Detect which cell encompasses the target text, then output its [X, Y] center coordinate. 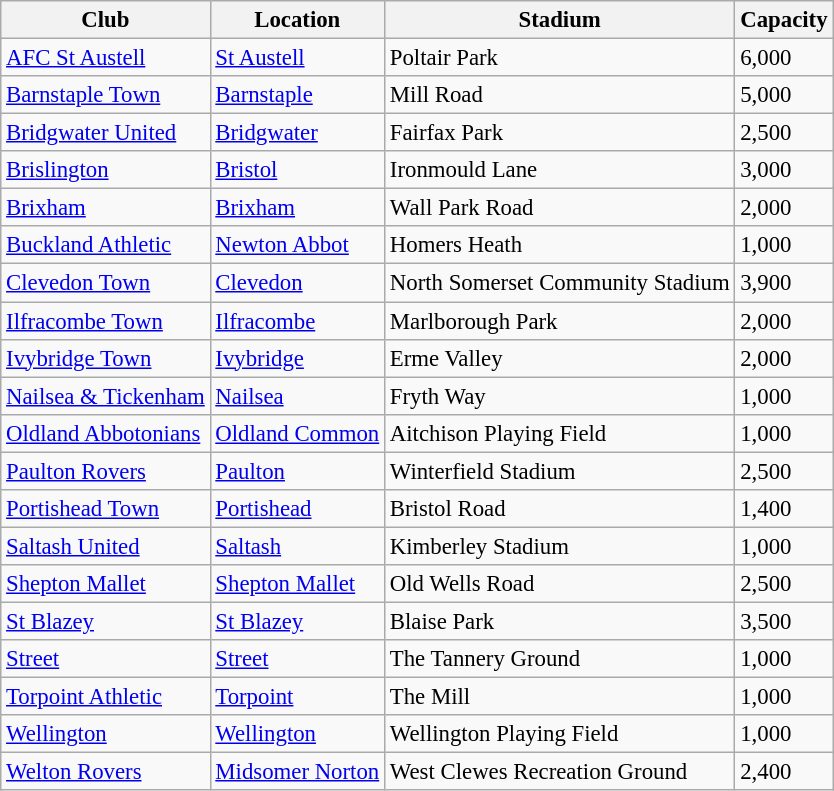
Ivybridge [297, 358]
St Austell [297, 58]
Mill Road [560, 95]
Paulton Rovers [106, 471]
1,400 [784, 509]
Clevedon [297, 283]
Barnstaple Town [106, 95]
Ironmould Lane [560, 170]
2,400 [784, 772]
Bristol [297, 170]
Paulton [297, 471]
Barnstaple [297, 95]
Old Wells Road [560, 584]
Winterfield Stadium [560, 471]
Capacity [784, 20]
Torpoint Athletic [106, 697]
6,000 [784, 58]
Wall Park Road [560, 208]
Saltash [297, 546]
Clevedon Town [106, 283]
Midsomer Norton [297, 772]
West Clewes Recreation Ground [560, 772]
Wellington Playing Field [560, 734]
Blaise Park [560, 621]
Homers Heath [560, 245]
Oldland Common [297, 433]
Bridgwater United [106, 133]
3,900 [784, 283]
Ilfracombe [297, 321]
Fairfax Park [560, 133]
Fryth Way [560, 396]
Newton Abbot [297, 245]
Torpoint [297, 697]
Buckland Athletic [106, 245]
AFC St Austell [106, 58]
Kimberley Stadium [560, 546]
Nailsea & Tickenham [106, 396]
Aitchison Playing Field [560, 433]
Oldland Abbotonians [106, 433]
3,500 [784, 621]
North Somerset Community Stadium [560, 283]
Location [297, 20]
Club [106, 20]
Marlborough Park [560, 321]
Nailsea [297, 396]
Stadium [560, 20]
The Mill [560, 697]
Portishead Town [106, 509]
Bridgwater [297, 133]
The Tannery Ground [560, 659]
Erme Valley [560, 358]
3,000 [784, 170]
Welton Rovers [106, 772]
Ilfracombe Town [106, 321]
Ivybridge Town [106, 358]
Saltash United [106, 546]
Brislington [106, 170]
Bristol Road [560, 509]
Portishead [297, 509]
Poltair Park [560, 58]
5,000 [784, 95]
